Locate the cell with the specified text and output its (X, Y) center coordinate. 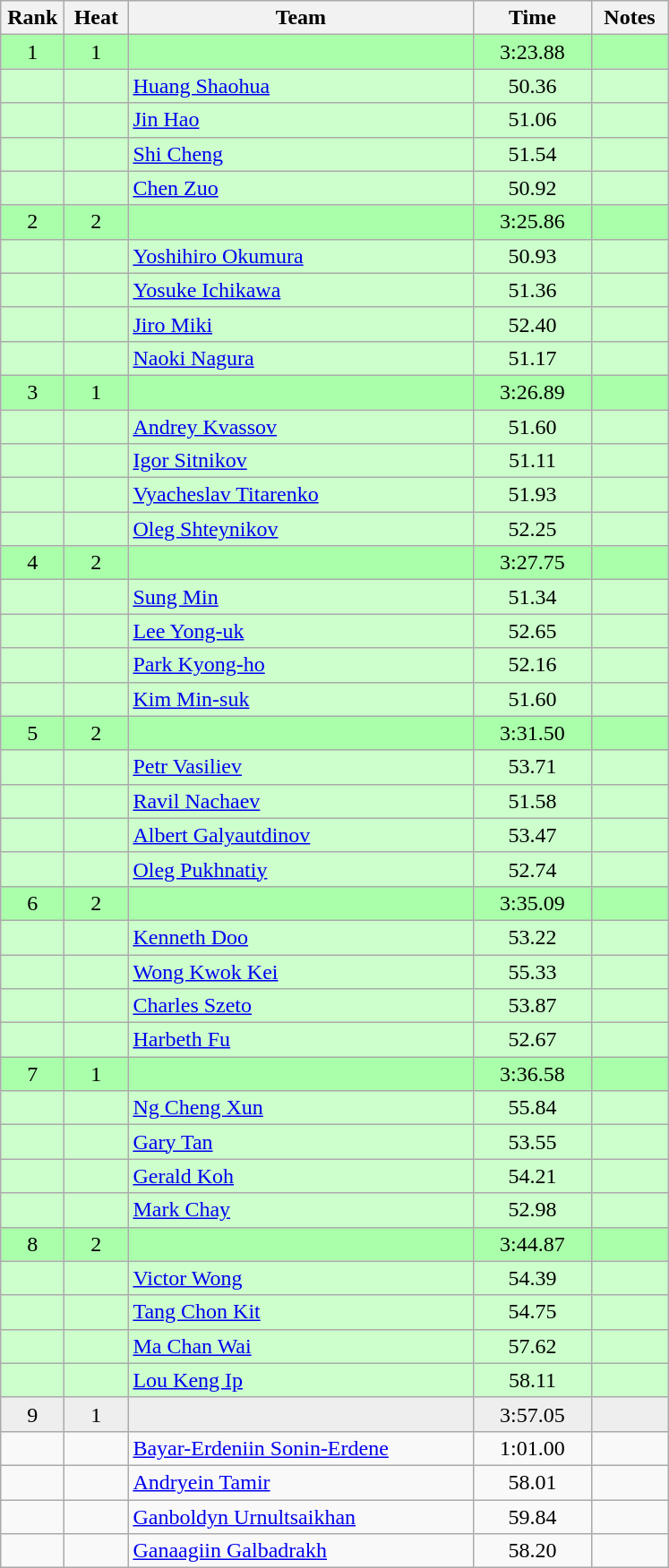
Wong Kwok Kei (301, 971)
Kim Min-suk (301, 699)
3:35.09 (532, 903)
52.16 (532, 665)
Tang Chon Kit (301, 1312)
Charles Szeto (301, 1006)
54.39 (532, 1278)
52.74 (532, 869)
58.20 (532, 1551)
Igor Sitnikov (301, 461)
51.17 (532, 358)
Naoki Nagura (301, 358)
3:25.86 (532, 222)
53.55 (532, 1142)
Lou Keng Ip (301, 1380)
Mark Chay (301, 1210)
3:23.88 (532, 52)
51.34 (532, 597)
55.84 (532, 1108)
Petr Vasiliev (301, 767)
Jiro Miki (301, 324)
51.36 (532, 290)
52.98 (532, 1210)
Ganaagiin Galbadrakh (301, 1551)
Oleg Pukhnatiy (301, 869)
50.36 (532, 86)
Sung Min (301, 597)
51.58 (532, 801)
53.87 (532, 1006)
54.21 (532, 1176)
55.33 (532, 971)
Victor Wong (301, 1278)
Shi Cheng (301, 154)
8 (32, 1244)
Ganboldyn Urnultsaikhan (301, 1517)
Ng Cheng Xun (301, 1108)
Oleg Shteynikov (301, 529)
Gerald Koh (301, 1176)
Yoshihiro Okumura (301, 256)
5 (32, 733)
3:31.50 (532, 733)
Park Kyong-ho (301, 665)
Jin Hao (301, 120)
3:26.89 (532, 392)
Rank (32, 18)
50.92 (532, 188)
50.93 (532, 256)
Ma Chan Wai (301, 1346)
51.11 (532, 461)
3:44.87 (532, 1244)
51.54 (532, 154)
Huang Shaohua (301, 86)
53.71 (532, 767)
51.93 (532, 495)
1:01.00 (532, 1448)
Gary Tan (301, 1142)
Ravil Nachaev (301, 801)
Time (532, 18)
52.25 (532, 529)
Andryein Tamir (301, 1482)
4 (32, 563)
3:36.58 (532, 1074)
3:57.05 (532, 1414)
9 (32, 1414)
53.47 (532, 835)
Albert Galyautdinov (301, 835)
Bayar-Erdeniin Sonin-Erdene (301, 1448)
Vyacheslav Titarenko (301, 495)
51.06 (532, 120)
Team (301, 18)
58.01 (532, 1482)
7 (32, 1074)
3 (32, 392)
Yosuke Ichikawa (301, 290)
Chen Zuo (301, 188)
Lee Yong-uk (301, 631)
54.75 (532, 1312)
Notes (630, 18)
59.84 (532, 1517)
Andrey Kvassov (301, 427)
52.40 (532, 324)
52.65 (532, 631)
58.11 (532, 1380)
Harbeth Fu (301, 1040)
3:27.75 (532, 563)
52.67 (532, 1040)
53.22 (532, 937)
57.62 (532, 1346)
Heat (97, 18)
6 (32, 903)
Kenneth Doo (301, 937)
